Extract the [x, y] coordinate from the center of the cell holding the provided text.  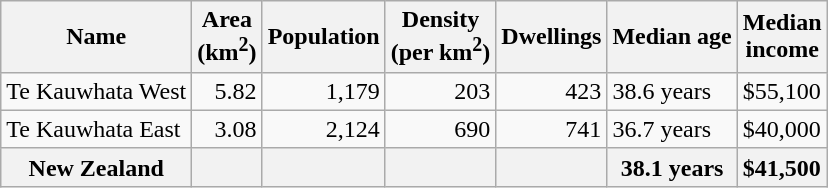
3.08 [227, 129]
Median age [672, 37]
$41,500 [782, 167]
203 [440, 91]
741 [552, 129]
Dwellings [552, 37]
Area(km2) [227, 37]
690 [440, 129]
36.7 years [672, 129]
1,179 [324, 91]
Te Kauwhata West [96, 91]
$55,100 [782, 91]
2,124 [324, 129]
New Zealand [96, 167]
5.82 [227, 91]
Density(per km2) [440, 37]
Te Kauwhata East [96, 129]
Population [324, 37]
Medianincome [782, 37]
Name [96, 37]
$40,000 [782, 129]
38.6 years [672, 91]
423 [552, 91]
38.1 years [672, 167]
